Detect which cell encompasses the target text, then output its (X, Y) center coordinate. 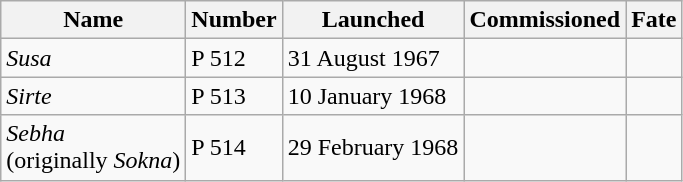
Launched (373, 20)
10 January 1968 (373, 96)
29 February 1968 (373, 148)
31 August 1967 (373, 58)
P 513 (234, 96)
Susa (94, 58)
Fate (654, 20)
Number (234, 20)
Sirte (94, 96)
Name (94, 20)
Commissioned (545, 20)
P 512 (234, 58)
P 514 (234, 148)
Sebha(originally Sokna) (94, 148)
